Output the [x, y] coordinate of the center of the cell containing the given text.  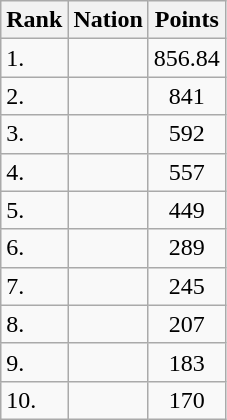
245 [186, 286]
Points [186, 20]
592 [186, 134]
856.84 [186, 58]
Nation [108, 20]
170 [186, 400]
4. [34, 172]
3. [34, 134]
841 [186, 96]
Rank [34, 20]
9. [34, 362]
5. [34, 210]
557 [186, 172]
207 [186, 324]
289 [186, 248]
6. [34, 248]
183 [186, 362]
2. [34, 96]
8. [34, 324]
10. [34, 400]
7. [34, 286]
1. [34, 58]
449 [186, 210]
